Extract the (x, y) coordinate from the center of the cell holding the provided text.  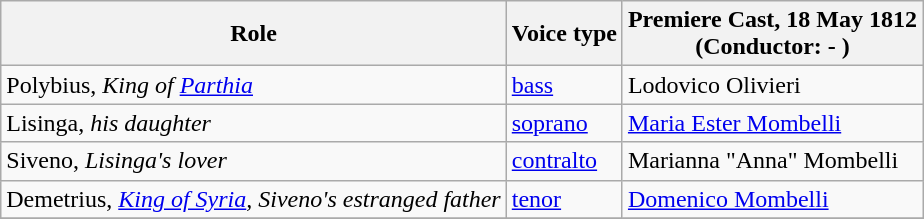
contralto (564, 161)
bass (564, 85)
Lisinga, his daughter (254, 123)
Demetrius, King of Syria, Siveno's estranged father (254, 199)
Voice type (564, 34)
Siveno, Lisinga's lover (254, 161)
Premiere Cast, 18 May 1812(Conductor: - ) (772, 34)
Polybius, King of Parthia (254, 85)
Maria Ester Mombelli (772, 123)
Marianna "Anna" Mombelli (772, 161)
Lodovico Olivieri (772, 85)
Domenico Mombelli (772, 199)
Role (254, 34)
soprano (564, 123)
tenor (564, 199)
